Search for the cell housing the specified text and yield its [X, Y] center coordinate. 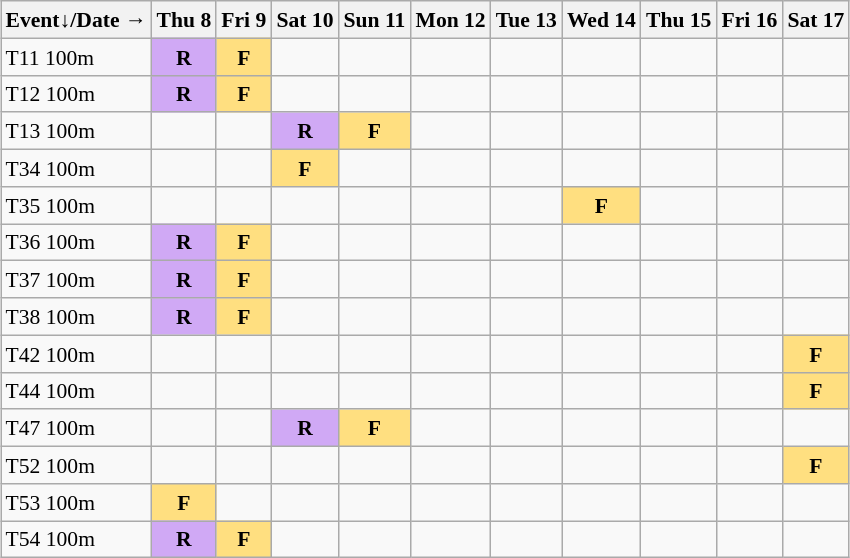
T38 100m [76, 316]
Sat 10 [304, 20]
Fri 9 [244, 20]
Event↓/Date → [76, 20]
T34 100m [76, 168]
Thu 8 [184, 20]
T52 100m [76, 464]
Thu 15 [679, 20]
Fri 16 [749, 20]
T35 100m [76, 204]
T54 100m [76, 538]
T13 100m [76, 130]
T47 100m [76, 428]
Sat 17 [816, 20]
T44 100m [76, 390]
T12 100m [76, 94]
Mon 12 [450, 20]
Sun 11 [374, 20]
T11 100m [76, 56]
T53 100m [76, 502]
T37 100m [76, 280]
T36 100m [76, 242]
Tue 13 [526, 20]
T42 100m [76, 354]
Wed 14 [602, 20]
